Pinpoint the cell where the given text exists, returning its [x, y] midpoint coordinate. 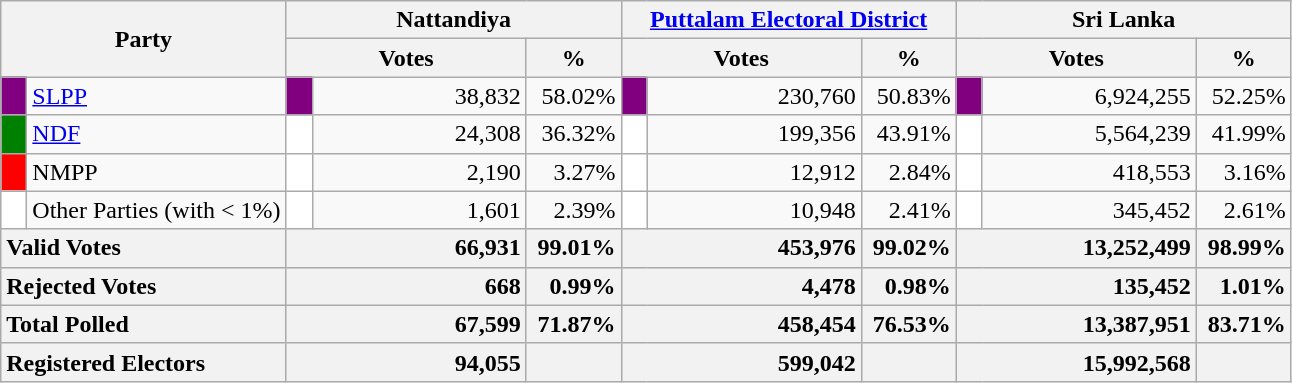
2.41% [908, 210]
83.71% [1244, 324]
453,976 [741, 248]
3.27% [574, 172]
2,190 [419, 172]
41.99% [1244, 134]
0.98% [908, 286]
Rejected Votes [144, 286]
43.91% [908, 134]
2.84% [908, 172]
99.01% [574, 248]
66,931 [406, 248]
NDF [156, 134]
36.32% [574, 134]
38,832 [419, 96]
Other Parties (with < 1%) [156, 210]
418,553 [1089, 172]
599,042 [741, 362]
76.53% [908, 324]
24,308 [419, 134]
3.16% [1244, 172]
SLPP [156, 96]
94,055 [406, 362]
1.01% [1244, 286]
2.61% [1244, 210]
Puttalam Electoral District [788, 20]
58.02% [574, 96]
50.83% [908, 96]
6,924,255 [1089, 96]
Total Polled [144, 324]
199,356 [754, 134]
Valid Votes [144, 248]
13,252,499 [1076, 248]
0.99% [574, 286]
15,992,568 [1076, 362]
5,564,239 [1089, 134]
4,478 [741, 286]
12,912 [754, 172]
NMPP [156, 172]
99.02% [908, 248]
71.87% [574, 324]
2.39% [574, 210]
230,760 [754, 96]
Sri Lanka [1124, 20]
Registered Electors [144, 362]
67,599 [406, 324]
10,948 [754, 210]
13,387,951 [1076, 324]
1,601 [419, 210]
135,452 [1076, 286]
Party [144, 39]
345,452 [1089, 210]
668 [406, 286]
98.99% [1244, 248]
52.25% [1244, 96]
Nattandiya [454, 20]
458,454 [741, 324]
